Provide the [X, Y] coordinate of the cell's center where the given text is located.  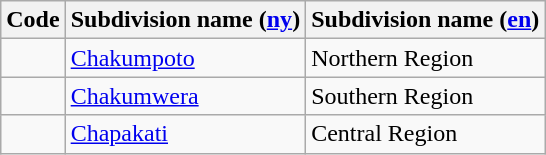
Subdivision name (ny) [185, 20]
Subdivision name (en) [426, 20]
Chakumwera [185, 96]
Southern Region [426, 96]
Chapakati [185, 134]
Chakumpoto [185, 58]
Northern Region [426, 58]
Code [33, 20]
Central Region [426, 134]
